Return the (x, y) coordinate for the center point of the cell that contains the specified text.  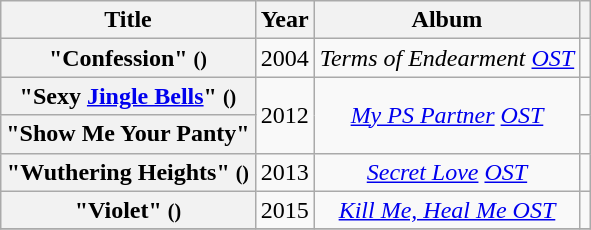
My PS Partner OST (447, 115)
Year (284, 20)
"Sexy Jingle Bells" () (128, 96)
Terms of Endearment OST (447, 58)
Secret Love OST (447, 172)
2004 (284, 58)
"Wuthering Heights" () (128, 172)
"Confession" () (128, 58)
Album (447, 20)
2013 (284, 172)
"Violet" () (128, 210)
Title (128, 20)
Kill Me, Heal Me OST (447, 210)
2012 (284, 115)
2015 (284, 210)
"Show Me Your Panty" (128, 134)
